Determine the [x, y] coordinate at the center of the cell enclosing the given text.  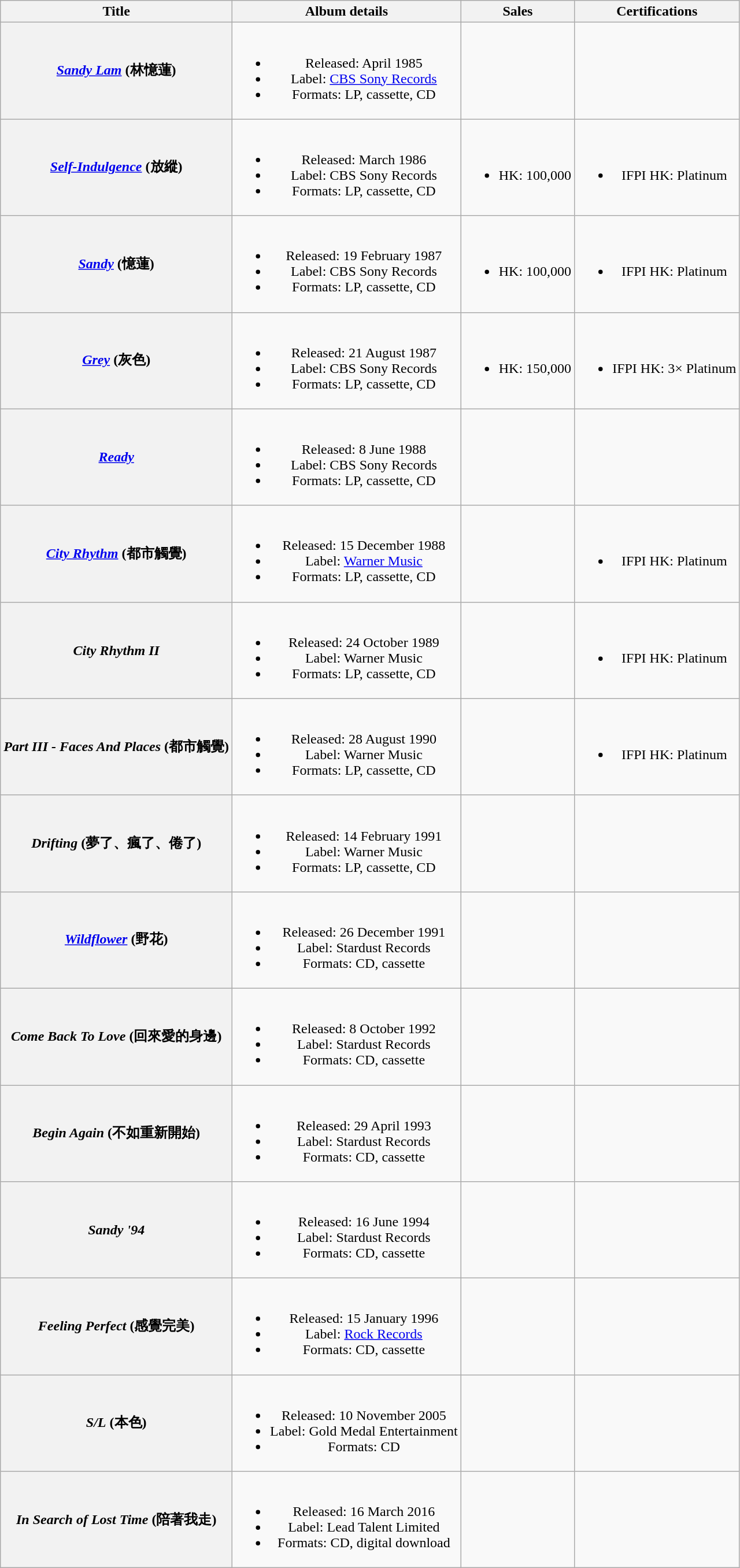
HK: 150,000 [517, 361]
Released: 26 December 1991Label: Stardust RecordsFormats: CD, cassette [347, 940]
Self-Indulgence (放縱) [117, 168]
Released: 15 January 1996Label: Rock RecordsFormats: CD, cassette [347, 1326]
Come Back To Love (回來愛的身邊) [117, 1036]
Grey (灰色) [117, 361]
Released: 21 August 1987Label: CBS Sony RecordsFormats: LP, cassette, CD [347, 361]
Part III - Faces And Places (都市觸覺) [117, 747]
Released: March 1986Label: CBS Sony RecordsFormats: LP, cassette, CD [347, 168]
Sales [517, 12]
Released: 19 February 1987Label: CBS Sony RecordsFormats: LP, cassette, CD [347, 264]
Released: 8 June 1988Label: CBS Sony RecordsFormats: LP, cassette, CD [347, 457]
Title [117, 12]
IFPI HK: 3× Platinum [657, 361]
S/L (本色) [117, 1423]
Released: 16 June 1994Label: Stardust RecordsFormats: CD, cassette [347, 1230]
Released: 14 February 1991Label: Warner MusicFormats: LP, cassette, CD [347, 843]
Released: 29 April 1993Label: Stardust RecordsFormats: CD, cassette [347, 1133]
Released: 8 October 1992Label: Stardust RecordsFormats: CD, cassette [347, 1036]
Ready [117, 457]
Begin Again (不如重新開始) [117, 1133]
Sandy Lam (林憶蓮) [117, 71]
Drifting (夢了、瘋了、倦了) [117, 843]
Sandy '94 [117, 1230]
Feeling Perfect (感覺完美) [117, 1326]
Released: 28 August 1990Label: Warner MusicFormats: LP, cassette, CD [347, 747]
Released: 15 December 1988Label: Warner MusicFormats: LP, cassette, CD [347, 554]
Certifications [657, 12]
Sandy (憶蓮) [117, 264]
Released: 16 March 2016Label: Lead Talent LimitedFormats: CD, digital download [347, 1519]
Released: 24 October 1989Label: Warner MusicFormats: LP, cassette, CD [347, 650]
Released: 10 November 2005Label: Gold Medal EntertainmentFormats: CD [347, 1423]
City Rhythm (都市觸覺) [117, 554]
Album details [347, 12]
Released: April 1985Label: CBS Sony RecordsFormats: LP, cassette, CD [347, 71]
Wildflower (野花) [117, 940]
In Search of Lost Time (陪著我走) [117, 1519]
City Rhythm II [117, 650]
